Pinpoint the cell where the given text exists, returning its [X, Y] midpoint coordinate. 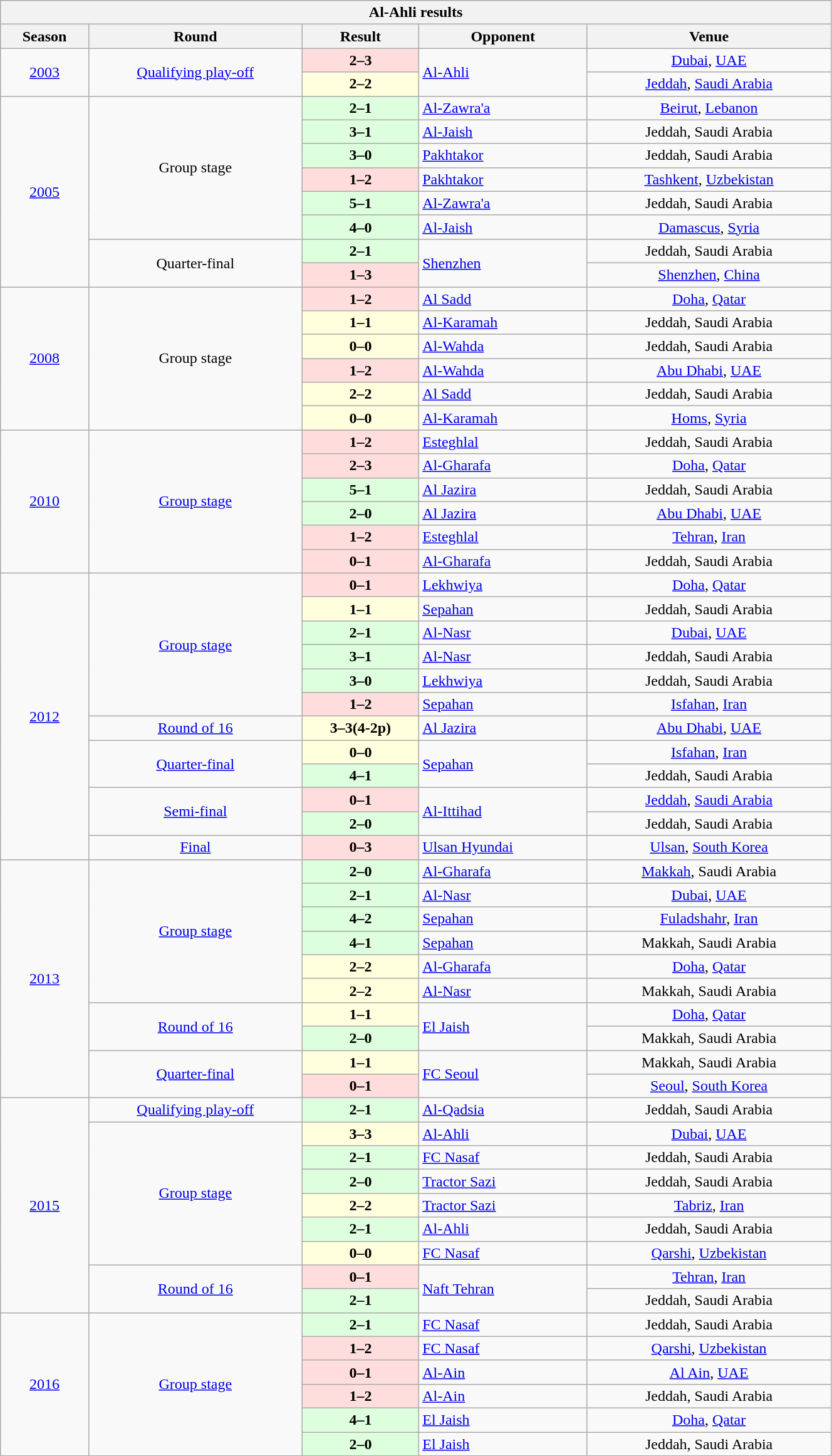
Al Ain, UAE [709, 1372]
Homs, Syria [709, 418]
2008 [45, 359]
Semi-final [195, 812]
Season [45, 36]
Ulsan Hyundai [503, 847]
4–2 [361, 919]
Tabriz, Iran [709, 1205]
0–3 [361, 847]
Fuladshahr, Iran [709, 919]
Naft Tehran [503, 1289]
Ulsan, South Korea [709, 847]
Al-Qadsia [503, 1110]
Final [195, 847]
Shenzhen [503, 263]
FC Seoul [503, 1074]
Tashkent, Uzbekistan [709, 179]
2013 [45, 979]
2016 [45, 1384]
Round [195, 36]
2010 [45, 501]
Damascus, Syria [709, 227]
Result [361, 36]
3–3(4-2p) [361, 728]
2003 [45, 72]
1–3 [361, 275]
3–3 [361, 1134]
Shenzhen, China [709, 275]
2005 [45, 191]
Venue [709, 36]
Opponent [503, 36]
4–0 [361, 227]
Seoul, South Korea [709, 1086]
2015 [45, 1206]
2012 [45, 716]
Beirut, Lebanon [709, 108]
Al-Ittihad [503, 812]
Al-Ahli results [416, 13]
